Identify which cell holds the provided text, then report its (X, Y) central coordinate. 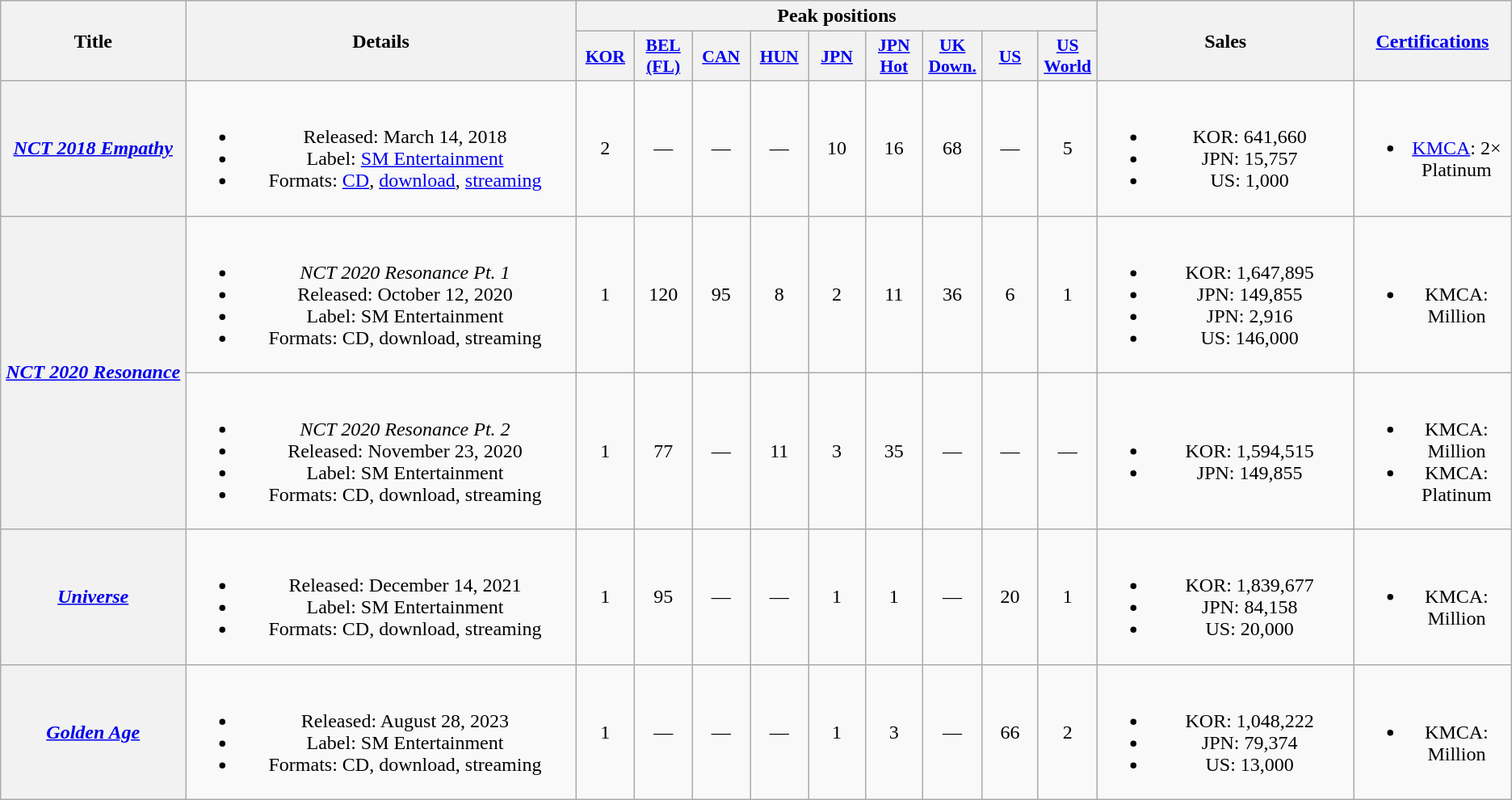
Released: March 14, 2018 Label: SM EntertainmentFormats: CD, download, streaming (381, 149)
Certifications (1433, 40)
KMCA: MillionKMCA: Platinum (1433, 451)
68 (952, 149)
HUN (779, 57)
KOR: 1,647,895JPN: 149,855 JPN: 2,916 US: 146,000 (1226, 294)
JPN (837, 57)
Peak positions (837, 16)
BEL(FL) (664, 57)
Released: December 14, 2021 Label: SM EntertainmentFormats: CD, download, streaming (381, 596)
5 (1068, 149)
NCT 2020 Resonance Pt. 2Released: November 23, 2020 Label: SM EntertainmentFormats: CD, download, streaming (381, 451)
UK Down. (952, 57)
16 (893, 149)
Details (381, 40)
KOR: 1,048,222JPN: 79,374 US: 13,000 (1226, 732)
KOR (605, 57)
NCT 2020 Resonance Pt. 1Released: October 12, 2020 Label: SM EntertainmentFormats: CD, download, streaming (381, 294)
6 (1010, 294)
8 (779, 294)
Golden Age (94, 732)
Title (94, 40)
NCT 2020 Resonance (94, 373)
36 (952, 294)
US (1010, 57)
KOR: 1,839,677 JPN: 84,158 US: 20,000 (1226, 596)
Released: August 28, 2023 Label: SM EntertainmentFormats: CD, download, streaming (381, 732)
CAN (721, 57)
KOR: 1,594,515JPN: 149,855 (1226, 451)
KMCA: 2× Platinum (1433, 149)
Sales (1226, 40)
20 (1010, 596)
66 (1010, 732)
Universe (94, 596)
JPNHot (893, 57)
35 (893, 451)
NCT 2018 Empathy (94, 149)
77 (664, 451)
KOR: 641,660JPN: 15,757US: 1,000 (1226, 149)
120 (664, 294)
10 (837, 149)
USWorld (1068, 57)
